Pinpoint the cell where the given text exists, returning its (X, Y) midpoint coordinate. 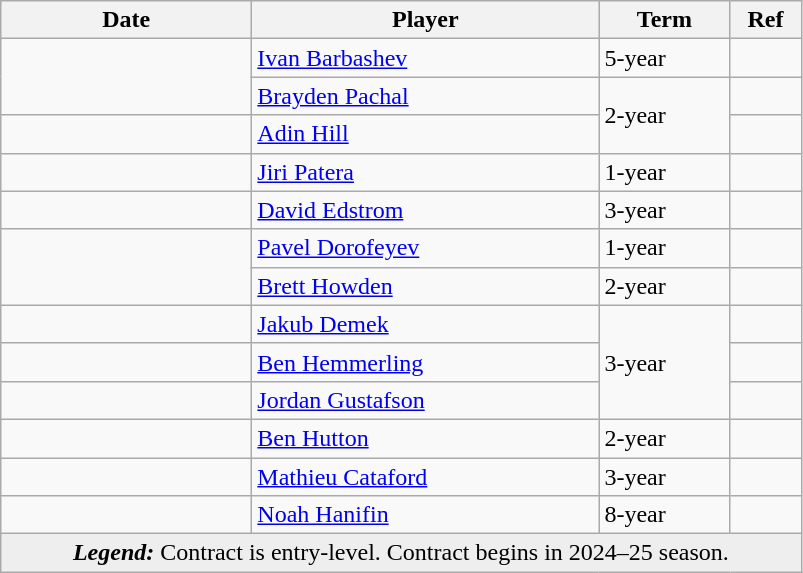
Noah Hanifin (426, 515)
Player (426, 20)
David Edstrom (426, 210)
Ref (766, 20)
5-year (664, 58)
8-year (664, 515)
Ben Hemmerling (426, 362)
Mathieu Cataford (426, 477)
Jiri Patera (426, 172)
Term (664, 20)
Adin Hill (426, 134)
Date (126, 20)
Ivan Barbashev (426, 58)
Pavel Dorofeyev (426, 248)
Jordan Gustafson (426, 400)
Brayden Pachal (426, 96)
Brett Howden (426, 286)
Jakub Demek (426, 324)
Legend: Contract is entry-level. Contract begins in 2024–25 season. (401, 553)
Ben Hutton (426, 438)
